Return the [X, Y] coordinate for the center point of the cell that contains the specified text.  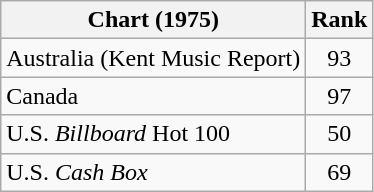
U.S. Billboard Hot 100 [154, 134]
69 [340, 172]
U.S. Cash Box [154, 172]
Chart (1975) [154, 20]
Rank [340, 20]
97 [340, 96]
Australia (Kent Music Report) [154, 58]
50 [340, 134]
Canada [154, 96]
93 [340, 58]
